Determine the [X, Y] coordinate at the center of the cell enclosing the given text.  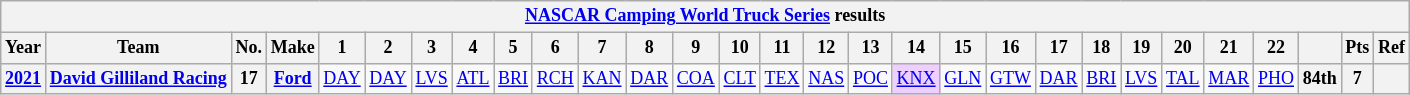
Make [292, 48]
14 [916, 48]
KNX [916, 78]
6 [555, 48]
16 [1011, 48]
ATL [473, 78]
2021 [24, 78]
9 [696, 48]
21 [1229, 48]
11 [782, 48]
POC [871, 78]
19 [1142, 48]
15 [963, 48]
1 [342, 48]
Ref [1392, 48]
84th [1320, 78]
12 [826, 48]
20 [1183, 48]
3 [432, 48]
4 [473, 48]
TEX [782, 78]
David Gilliland Racing [138, 78]
KAN [602, 78]
COA [696, 78]
GLN [963, 78]
22 [1276, 48]
No. [248, 48]
8 [650, 48]
TAL [1183, 78]
18 [1102, 48]
MAR [1229, 78]
CLT [740, 78]
13 [871, 48]
RCH [555, 78]
Ford [292, 78]
PHO [1276, 78]
Pts [1358, 48]
NASCAR Camping World Truck Series results [706, 16]
5 [514, 48]
2 [388, 48]
10 [740, 48]
NAS [826, 78]
Year [24, 48]
Team [138, 48]
GTW [1011, 78]
